Detect which cell encompasses the target text, then output its [x, y] center coordinate. 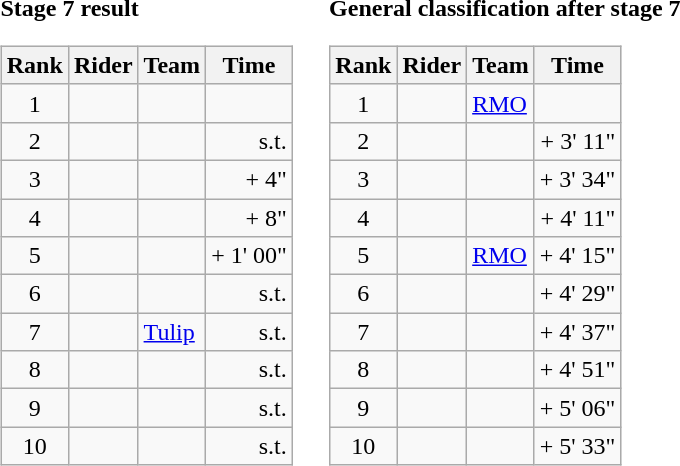
+ 4" [250, 179]
+ 4' 11" [578, 217]
+ 5' 06" [578, 408]
+ 3' 34" [578, 179]
+ 4' 37" [578, 332]
+ 4' 51" [578, 370]
+ 3' 11" [578, 141]
+ 4' 29" [578, 294]
Tulip [172, 332]
+ 8" [250, 217]
+ 1' 00" [250, 256]
+ 4' 15" [578, 256]
+ 5' 33" [578, 446]
